Return the (x, y) coordinate for the center point of the cell that contains the specified text.  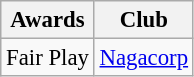
Club (144, 20)
Awards (48, 20)
Fair Play (48, 58)
Nagacorp (144, 58)
